Extract the (X, Y) coordinate from the center of the cell holding the provided text.  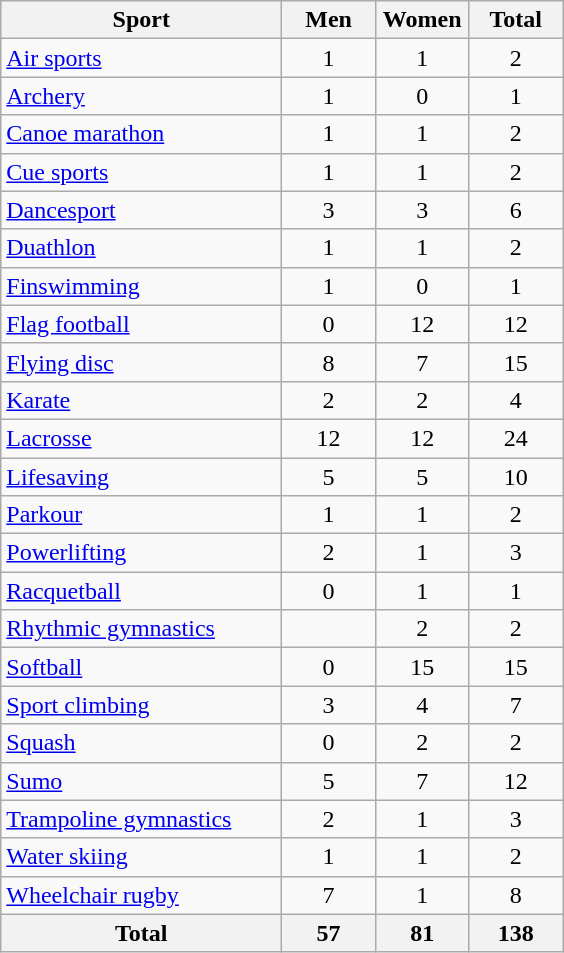
Wheelchair rugby (142, 895)
6 (516, 210)
Karate (142, 400)
Air sports (142, 58)
Softball (142, 667)
Canoe marathon (142, 134)
Lacrosse (142, 438)
Flag football (142, 324)
Dancesport (142, 210)
Cue sports (142, 172)
24 (516, 438)
Racquetball (142, 591)
Rhythmic gymnastics (142, 629)
81 (422, 933)
Sport climbing (142, 705)
57 (329, 933)
Sport (142, 20)
Men (329, 20)
10 (516, 477)
Flying disc (142, 362)
Lifesaving (142, 477)
Duathlon (142, 248)
Water skiing (142, 857)
Sumo (142, 781)
Squash (142, 743)
Trampoline gymnastics (142, 819)
138 (516, 933)
Powerlifting (142, 553)
Finswimming (142, 286)
Archery (142, 96)
Women (422, 20)
Parkour (142, 515)
